Return [x, y] of the center of cell containing provided text 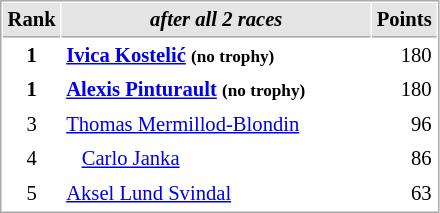
96 [404, 124]
86 [404, 158]
Alexis Pinturault (no trophy) [216, 90]
Ivica Kostelić (no trophy) [216, 56]
after all 2 races [216, 20]
Thomas Mermillod-Blondin [216, 124]
Carlo Janka [216, 158]
4 [32, 158]
5 [32, 194]
Rank [32, 20]
3 [32, 124]
Aksel Lund Svindal [216, 194]
Points [404, 20]
63 [404, 194]
